Search for the cell housing the specified text and yield its (X, Y) center coordinate. 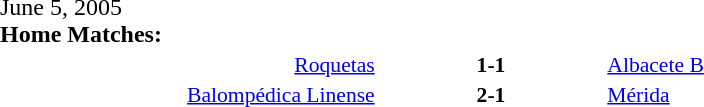
1-1 (492, 64)
